Return (x, y) of the center of cell containing provided text 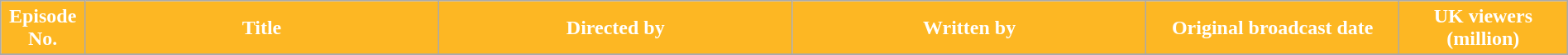
Written by (969, 28)
Directed by (615, 28)
EpisodeNo. (43, 28)
UK viewers(million) (1483, 28)
Title (262, 28)
Original broadcast date (1273, 28)
